Find where the given text appears and provide that cell's center as (x, y) coordinate. 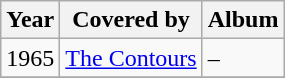
– (243, 58)
1965 (30, 58)
Covered by (131, 20)
Year (30, 20)
Album (243, 20)
The Contours (131, 58)
